Extract the [X, Y] coordinate from the center of the cell holding the provided text.  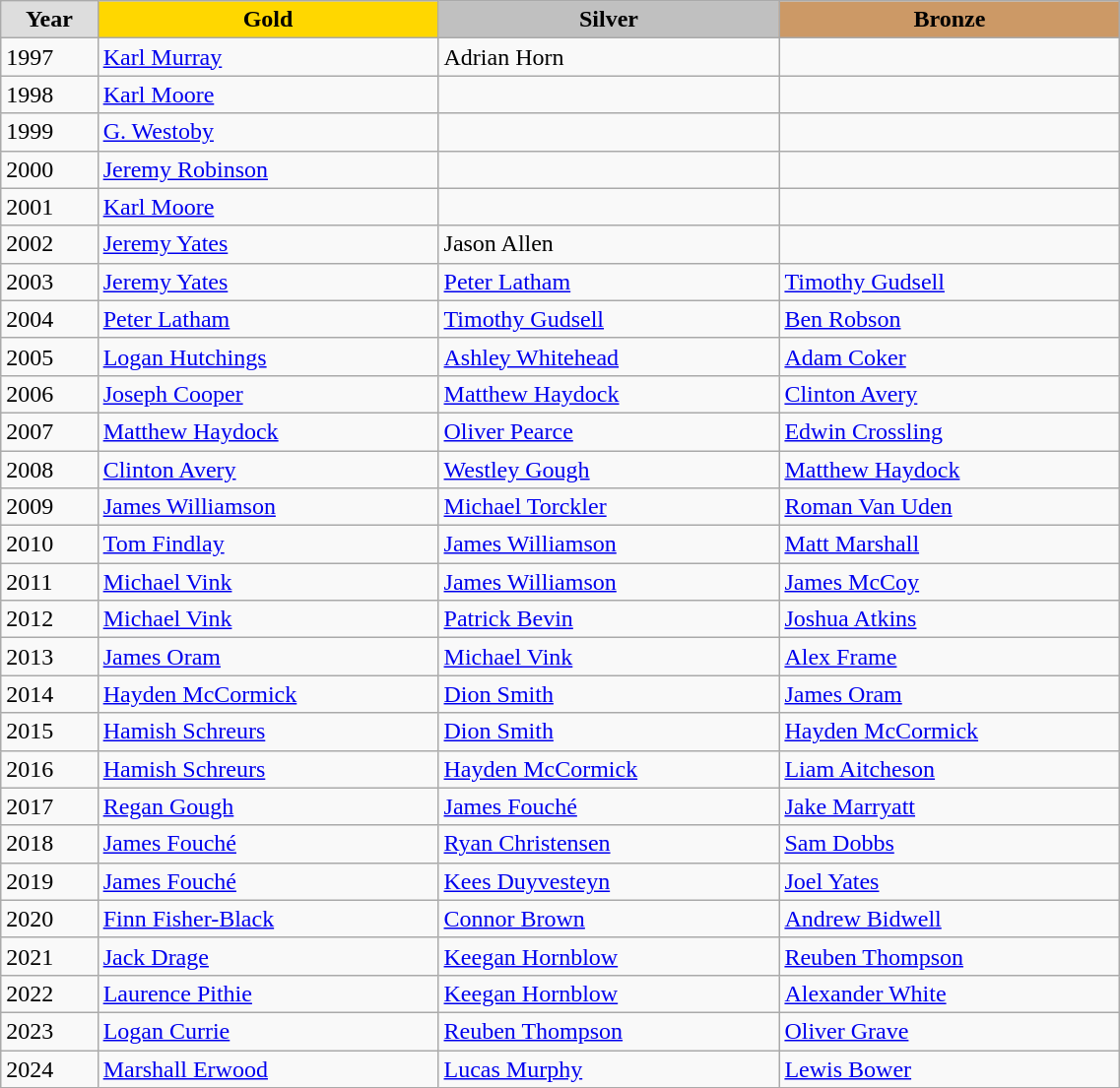
2009 [49, 507]
Ashley Whitehead [609, 356]
2019 [49, 881]
2000 [49, 169]
Tom Findlay [268, 544]
1999 [49, 132]
Oliver Pearce [609, 431]
2003 [49, 282]
Edwin Crossling [950, 431]
Joel Yates [950, 881]
Alexander White [950, 993]
2024 [49, 1068]
Liam Aitcheson [950, 769]
2021 [49, 956]
Sam Dobbs [950, 844]
Roman Van Uden [950, 507]
2022 [49, 993]
Patrick Bevin [609, 619]
2005 [49, 356]
G. Westoby [268, 132]
2002 [49, 244]
2017 [49, 806]
Jeremy Robinson [268, 169]
Bronze [950, 20]
Finn Fisher-Black [268, 919]
1997 [49, 57]
Andrew Bidwell [950, 919]
Michael Torckler [609, 507]
2007 [49, 431]
1998 [49, 95]
2015 [49, 732]
Oliver Grave [950, 1031]
Adrian Horn [609, 57]
Karl Murray [268, 57]
Gold [268, 20]
2014 [49, 694]
Logan Hutchings [268, 356]
2001 [49, 207]
Lewis Bower [950, 1068]
Regan Gough [268, 806]
Adam Coker [950, 356]
Jason Allen [609, 244]
Year [49, 20]
Westley Gough [609, 470]
Silver [609, 20]
Logan Currie [268, 1031]
Ryan Christensen [609, 844]
Lucas Murphy [609, 1068]
Joshua Atkins [950, 619]
2018 [49, 844]
2004 [49, 319]
2010 [49, 544]
2006 [49, 394]
Connor Brown [609, 919]
2016 [49, 769]
Jack Drage [268, 956]
James McCoy [950, 582]
Jake Marryatt [950, 806]
Kees Duyvesteyn [609, 881]
Laurence Pithie [268, 993]
2012 [49, 619]
Matt Marshall [950, 544]
Ben Robson [950, 319]
2011 [49, 582]
Alex Frame [950, 657]
Joseph Cooper [268, 394]
2020 [49, 919]
2008 [49, 470]
2023 [49, 1031]
Marshall Erwood [268, 1068]
2013 [49, 657]
